Find where the given text appears and provide that cell's center as (x, y) coordinate. 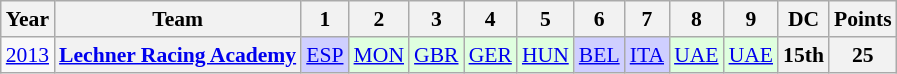
8 (696, 19)
6 (600, 19)
GBR (436, 55)
ESP (324, 55)
Team (178, 19)
Year (28, 19)
5 (546, 19)
Lechner Racing Academy (178, 55)
2013 (28, 55)
4 (490, 19)
DC (804, 19)
25 (863, 55)
Points (863, 19)
MON (380, 55)
BEL (600, 55)
9 (751, 19)
2 (380, 19)
15th (804, 55)
1 (324, 19)
GER (490, 55)
HUN (546, 55)
3 (436, 19)
ITA (647, 55)
7 (647, 19)
